Capture the cell that displays the provided text and extract its [X, Y] central coordinate. 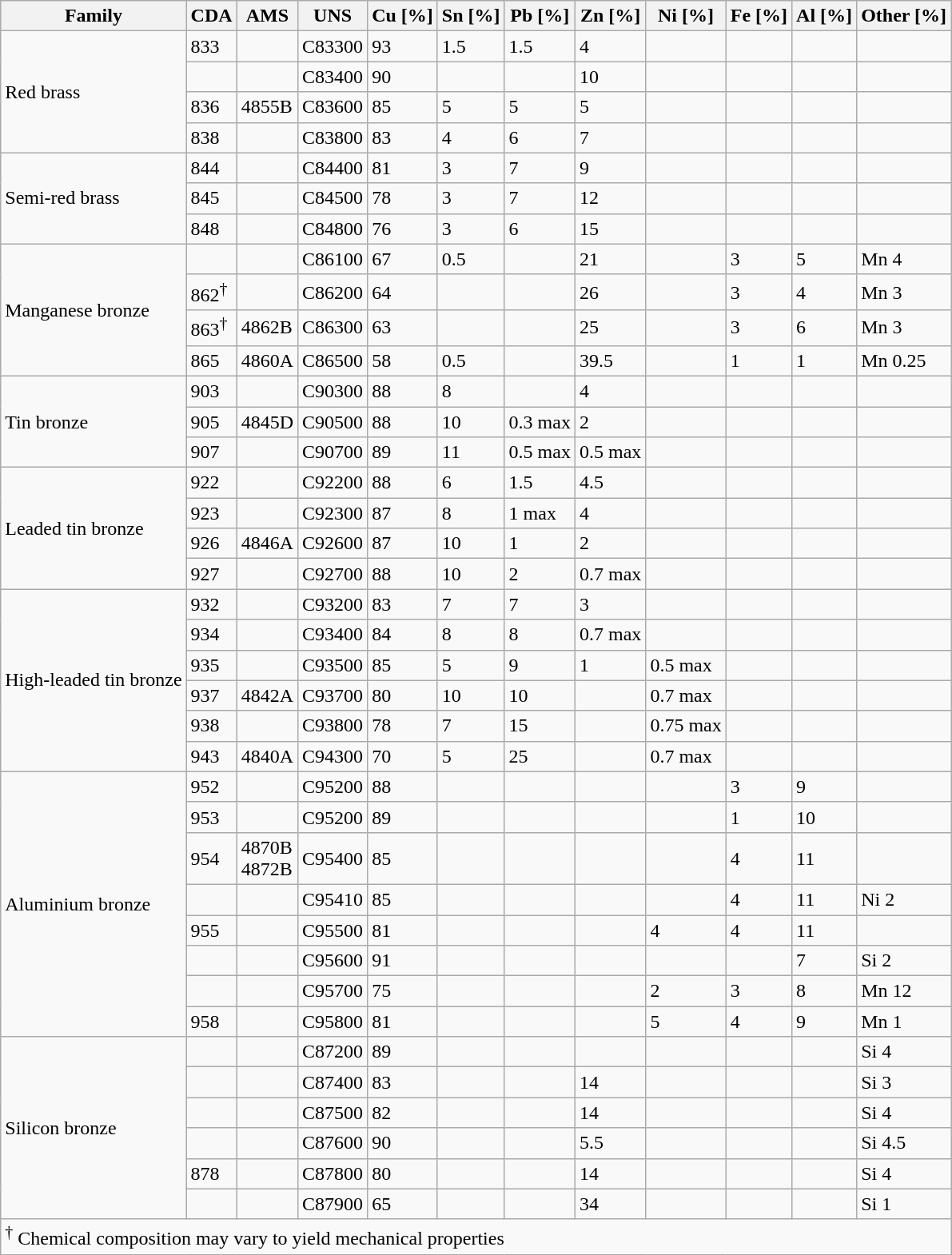
1 max [540, 513]
833 [211, 46]
Mn 1 [904, 1022]
C87600 [333, 1143]
Fe [%] [759, 16]
4860A [267, 361]
953 [211, 817]
927 [211, 574]
943 [211, 756]
Aluminium bronze [94, 904]
903 [211, 391]
76 [403, 229]
C87500 [333, 1113]
High-leaded tin bronze [94, 680]
93 [403, 46]
Semi-red brass [94, 198]
4840A [267, 756]
82 [403, 1113]
932 [211, 604]
C92700 [333, 574]
C93700 [333, 695]
C87200 [333, 1052]
C83400 [333, 77]
65 [403, 1204]
Leaded tin bronze [94, 528]
844 [211, 168]
4.5 [610, 483]
922 [211, 483]
838 [211, 137]
4845D [267, 422]
935 [211, 665]
C83800 [333, 137]
Mn 4 [904, 259]
862† [211, 293]
C84800 [333, 229]
C93200 [333, 604]
905 [211, 422]
† Chemical composition may vary to yield mechanical properties [476, 1237]
C92300 [333, 513]
C95500 [333, 930]
863† [211, 328]
C83600 [333, 107]
21 [610, 259]
Manganese bronze [94, 310]
C94300 [333, 756]
75 [403, 991]
Red brass [94, 92]
848 [211, 229]
Other [%] [904, 16]
58 [403, 361]
Tin bronze [94, 421]
67 [403, 259]
4870B4872B [267, 859]
5.5 [610, 1143]
954 [211, 859]
C92600 [333, 544]
39.5 [610, 361]
12 [610, 198]
Si 2 [904, 961]
C93400 [333, 635]
865 [211, 361]
UNS [333, 16]
C90500 [333, 422]
955 [211, 930]
C90700 [333, 452]
836 [211, 107]
C87800 [333, 1173]
C95400 [333, 859]
C86200 [333, 293]
C83300 [333, 46]
C86100 [333, 259]
878 [211, 1173]
4842A [267, 695]
C95800 [333, 1022]
CDA [211, 16]
Ni [%] [686, 16]
4855B [267, 107]
Sn [%] [471, 16]
Cu [%] [403, 16]
Pb [%] [540, 16]
926 [211, 544]
923 [211, 513]
64 [403, 293]
C90300 [333, 391]
34 [610, 1204]
C84500 [333, 198]
Mn 0.25 [904, 361]
C93800 [333, 726]
952 [211, 787]
91 [403, 961]
C95410 [333, 899]
4862B [267, 328]
937 [211, 695]
958 [211, 1022]
C95700 [333, 991]
70 [403, 756]
938 [211, 726]
C86300 [333, 328]
Ni 2 [904, 899]
26 [610, 293]
0.3 max [540, 422]
907 [211, 452]
Silicon bronze [94, 1128]
Family [94, 16]
4846A [267, 544]
Mn 12 [904, 991]
0.75 max [686, 726]
84 [403, 635]
C86500 [333, 361]
C95600 [333, 961]
Si 3 [904, 1082]
C92200 [333, 483]
Si 1 [904, 1204]
Si 4.5 [904, 1143]
C87400 [333, 1082]
Al [%] [825, 16]
C84400 [333, 168]
AMS [267, 16]
63 [403, 328]
C87900 [333, 1204]
Zn [%] [610, 16]
845 [211, 198]
C93500 [333, 665]
934 [211, 635]
